Identify which cell holds the provided text, then report its (x, y) central coordinate. 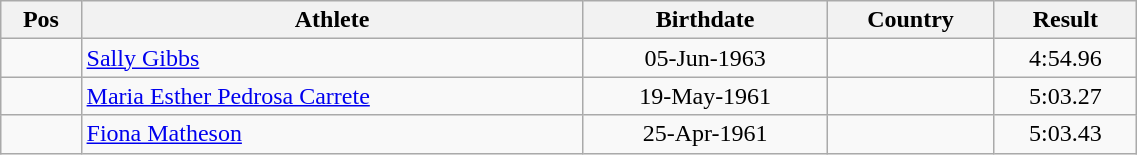
19-May-1961 (705, 96)
Result (1066, 20)
Maria Esther Pedrosa Carrete (332, 96)
Athlete (332, 20)
Pos (41, 20)
4:54.96 (1066, 58)
Sally Gibbs (332, 58)
Birthdate (705, 20)
25-Apr-1961 (705, 134)
Country (910, 20)
5:03.43 (1066, 134)
Fiona Matheson (332, 134)
05-Jun-1963 (705, 58)
5:03.27 (1066, 96)
